Capture the cell that displays the provided text and extract its [x, y] central coordinate. 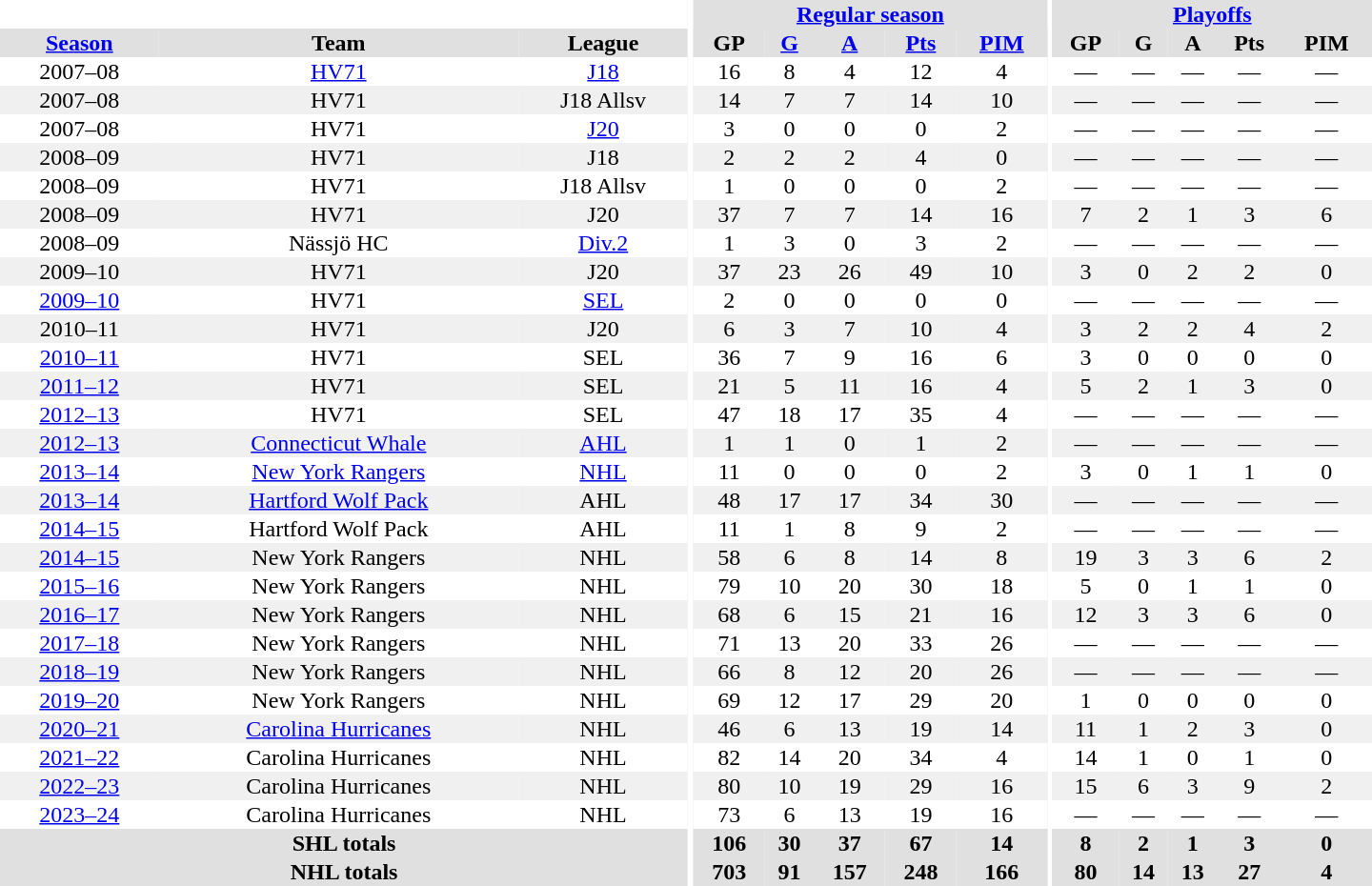
91 [790, 872]
Regular season [871, 14]
703 [730, 872]
47 [730, 414]
Season [80, 43]
79 [730, 586]
2017–18 [80, 643]
2021–22 [80, 757]
49 [920, 272]
Nässjö HC [339, 243]
2011–12 [80, 386]
Playoffs [1212, 14]
157 [850, 872]
66 [730, 672]
36 [730, 357]
2018–19 [80, 672]
248 [920, 872]
2016–17 [80, 614]
2019–20 [80, 700]
Connecticut Whale [339, 443]
2015–16 [80, 586]
166 [1002, 872]
73 [730, 815]
SHL totals [344, 843]
106 [730, 843]
67 [920, 843]
68 [730, 614]
69 [730, 700]
46 [730, 729]
23 [790, 272]
2022–23 [80, 786]
League [603, 43]
2020–21 [80, 729]
Div.2 [603, 243]
35 [920, 414]
NHL totals [344, 872]
33 [920, 643]
48 [730, 500]
Team [339, 43]
27 [1250, 872]
58 [730, 557]
82 [730, 757]
71 [730, 643]
2023–24 [80, 815]
